Extract the (X, Y) coordinate from the center of the cell holding the provided text.  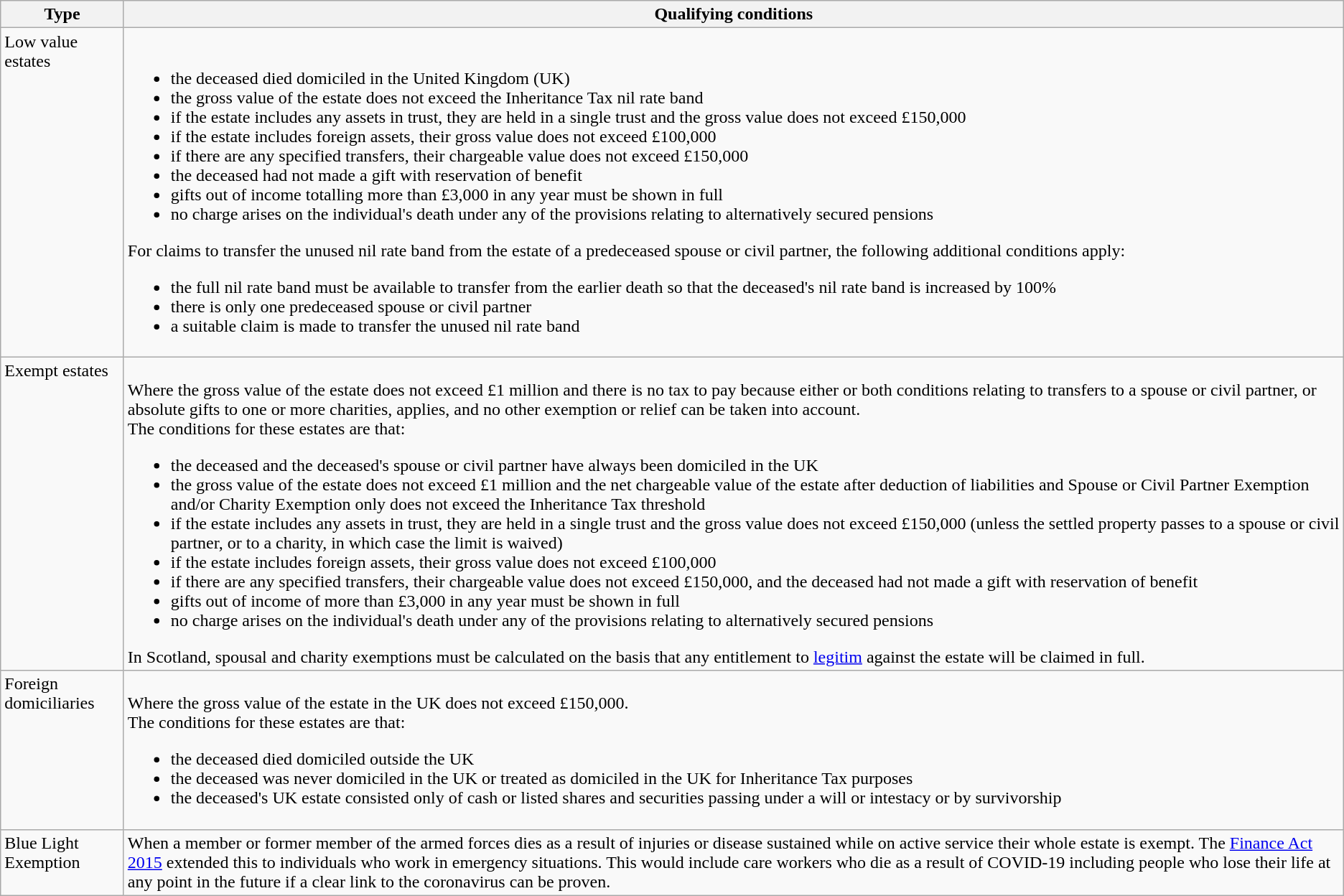
Type (62, 14)
Qualifying conditions (734, 14)
Exempt estates (62, 514)
Foreign domiciliaries (62, 750)
Low value estates (62, 192)
Blue Light Exemption (62, 862)
